Search for the cell housing the specified text and yield its (X, Y) center coordinate. 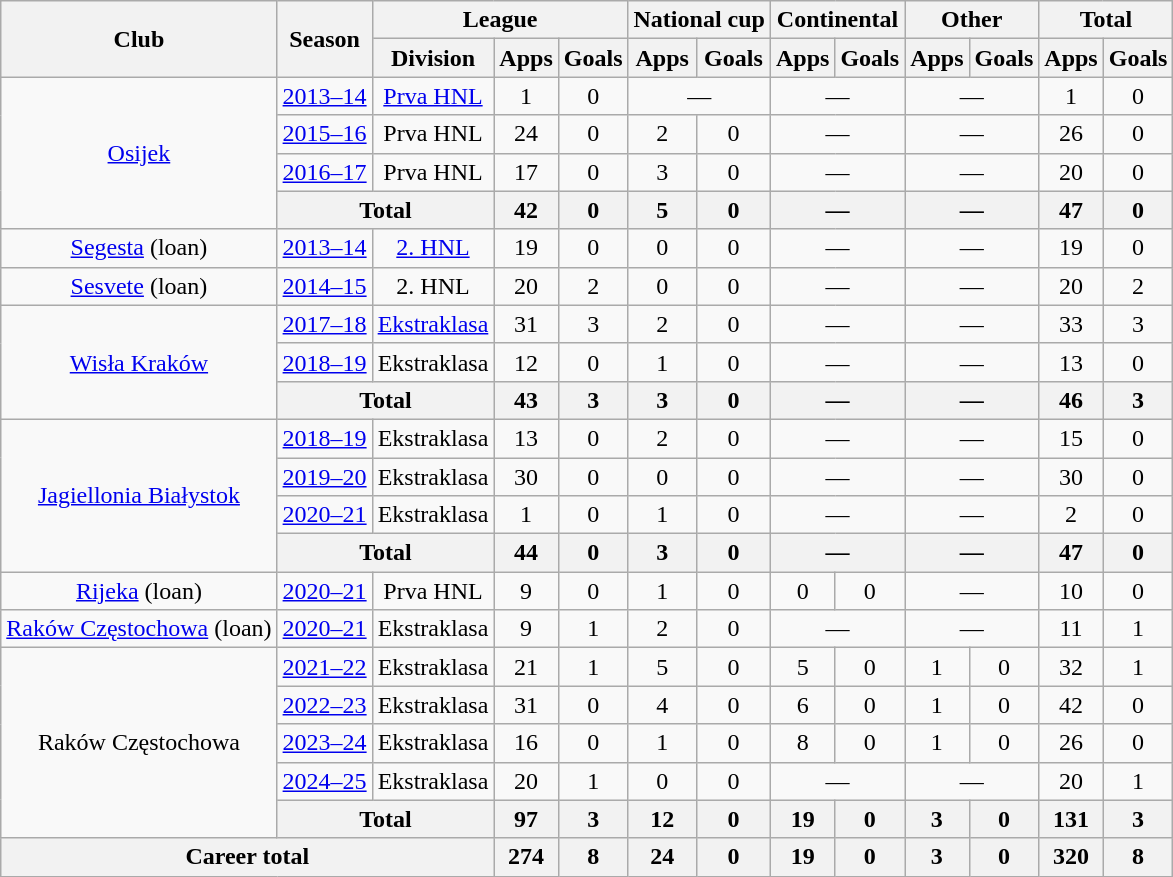
Segesta (loan) (139, 248)
46 (1071, 400)
320 (1071, 857)
4 (662, 705)
11 (1071, 629)
2014–15 (324, 286)
Rijeka (loan) (139, 591)
Wisła Kraków (139, 362)
Raków Częstochowa (139, 743)
32 (1071, 667)
16 (526, 743)
2022–23 (324, 705)
Continental (837, 20)
10 (1071, 591)
Division (433, 58)
Club (139, 39)
43 (526, 400)
National cup (699, 20)
44 (526, 553)
6 (802, 705)
131 (1071, 819)
Career total (248, 857)
2021–22 (324, 667)
2024–25 (324, 781)
274 (526, 857)
Season (324, 39)
Other (972, 20)
33 (1071, 324)
15 (1071, 438)
Sesvete (loan) (139, 286)
2017–18 (324, 324)
Osijek (139, 153)
Jagiellonia Białystok (139, 495)
2019–20 (324, 477)
2023–24 (324, 743)
2015–16 (324, 134)
League (500, 20)
97 (526, 819)
Raków Częstochowa (loan) (139, 629)
17 (526, 172)
21 (526, 667)
2016–17 (324, 172)
